Find where the given text appears and provide that cell's center as (x, y) coordinate. 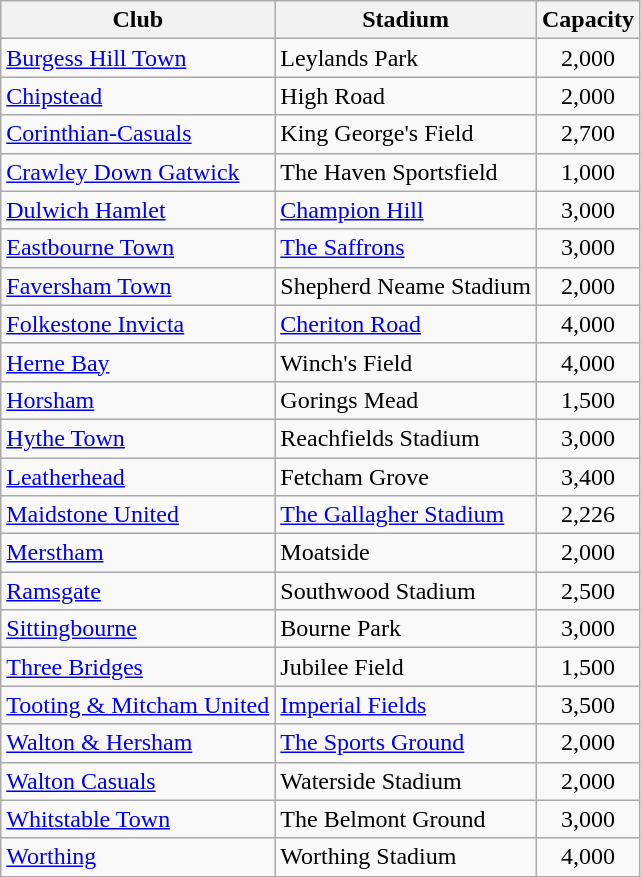
Crawley Down Gatwick (138, 172)
Tooting & Mitcham United (138, 705)
High Road (406, 96)
Herne Bay (138, 362)
3,500 (588, 705)
Jubilee Field (406, 667)
Waterside Stadium (406, 781)
Merstham (138, 553)
The Gallagher Stadium (406, 515)
Ramsgate (138, 591)
Corinthian-Casuals (138, 134)
Walton & Hersham (138, 743)
Hythe Town (138, 438)
Maidstone United (138, 515)
Shepherd Neame Stadium (406, 286)
Worthing (138, 857)
Whitstable Town (138, 819)
Club (138, 20)
Eastbourne Town (138, 248)
1,000 (588, 172)
Folkestone Invicta (138, 324)
Chipstead (138, 96)
King George's Field (406, 134)
Burgess Hill Town (138, 58)
Sittingbourne (138, 629)
Leylands Park (406, 58)
Champion Hill (406, 210)
3,400 (588, 477)
The Belmont Ground (406, 819)
Worthing Stadium (406, 857)
Fetcham Grove (406, 477)
2,700 (588, 134)
The Haven Sportsfield (406, 172)
Cheriton Road (406, 324)
Winch's Field (406, 362)
Three Bridges (138, 667)
Bourne Park (406, 629)
Reachfields Stadium (406, 438)
Gorings Mead (406, 400)
Horsham (138, 400)
Capacity (588, 20)
2,226 (588, 515)
The Sports Ground (406, 743)
Dulwich Hamlet (138, 210)
2,500 (588, 591)
Faversham Town (138, 286)
Imperial Fields (406, 705)
Stadium (406, 20)
Walton Casuals (138, 781)
Leatherhead (138, 477)
The Saffrons (406, 248)
Southwood Stadium (406, 591)
Moatside (406, 553)
